Search for the cell housing the specified text and yield its (x, y) center coordinate. 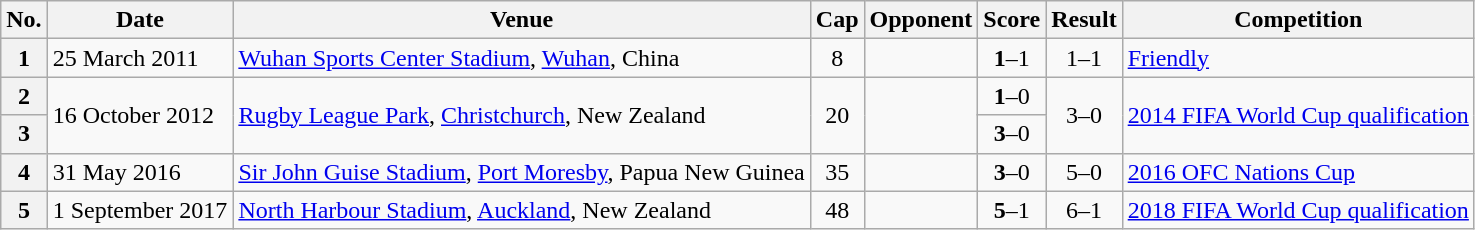
North Harbour Stadium, Auckland, New Zealand (522, 210)
4 (24, 172)
Rugby League Park, Christchurch, New Zealand (522, 115)
5 (24, 210)
Result (1084, 20)
31 May 2016 (140, 172)
Competition (1298, 20)
1 (24, 58)
Score (1012, 20)
No. (24, 20)
Wuhan Sports Center Stadium, Wuhan, China (522, 58)
3 (24, 134)
25 March 2011 (140, 58)
2016 OFC Nations Cup (1298, 172)
35 (837, 172)
5–1 (1012, 210)
Cap (837, 20)
2018 FIFA World Cup qualification (1298, 210)
8 (837, 58)
Opponent (921, 20)
2014 FIFA World Cup qualification (1298, 115)
1–0 (1012, 96)
20 (837, 115)
Friendly (1298, 58)
2 (24, 96)
6–1 (1084, 210)
48 (837, 210)
16 October 2012 (140, 115)
Date (140, 20)
5–0 (1084, 172)
1 September 2017 (140, 210)
Sir John Guise Stadium, Port Moresby, Papua New Guinea (522, 172)
Venue (522, 20)
